Identify which cell holds the provided text, then report its (x, y) central coordinate. 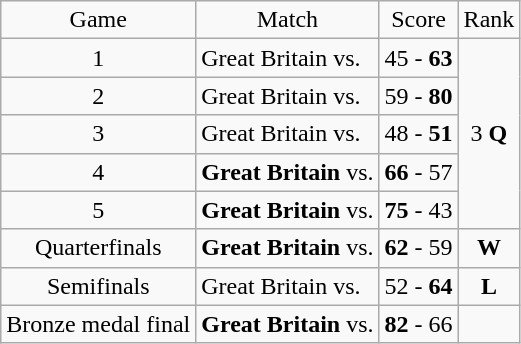
W (489, 248)
L (489, 286)
Rank (489, 20)
5 (98, 210)
Score (418, 20)
4 (98, 172)
2 (98, 96)
62 - 59 (418, 248)
Match (288, 20)
3 (98, 134)
48 - 51 (418, 134)
45 - 63 (418, 58)
1 (98, 58)
Quarterfinals (98, 248)
66 - 57 (418, 172)
82 - 66 (418, 324)
Game (98, 20)
75 - 43 (418, 210)
3 Q (489, 134)
59 - 80 (418, 96)
Semifinals (98, 286)
Bronze medal final (98, 324)
52 - 64 (418, 286)
